Scan for the cell matching the given text and deliver its [X, Y] coordinate at center. 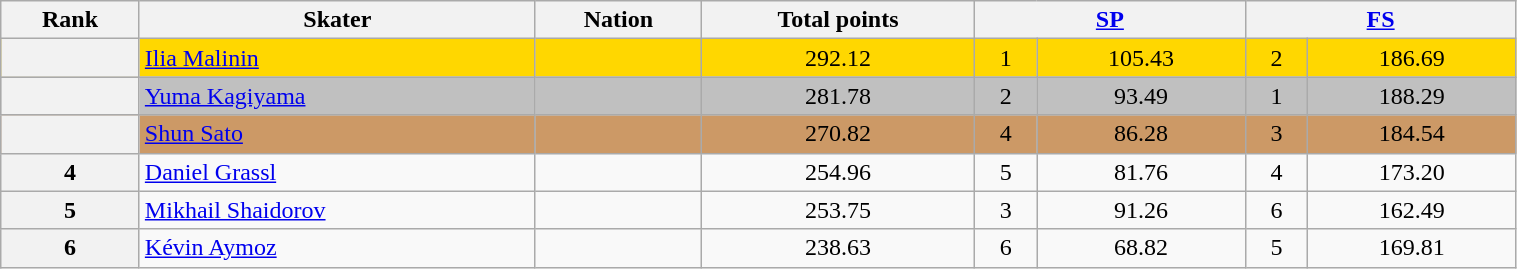
270.82 [838, 134]
Mikhail Shaidorov [337, 210]
81.76 [1141, 172]
254.96 [838, 172]
162.49 [1412, 210]
188.29 [1412, 96]
Skater [337, 20]
184.54 [1412, 134]
Kévin Aymoz [337, 248]
93.49 [1141, 96]
Rank [70, 20]
169.81 [1412, 248]
SP [1110, 20]
86.28 [1141, 134]
68.82 [1141, 248]
253.75 [838, 210]
292.12 [838, 58]
Nation [618, 20]
91.26 [1141, 210]
281.78 [838, 96]
238.63 [838, 248]
186.69 [1412, 58]
Daniel Grassl [337, 172]
Ilia Malinin [337, 58]
105.43 [1141, 58]
173.20 [1412, 172]
Shun Sato [337, 134]
FS [1380, 20]
Yuma Kagiyama [337, 96]
Total points [838, 20]
